Scan for the cell matching the given text and deliver its [X, Y] coordinate at center. 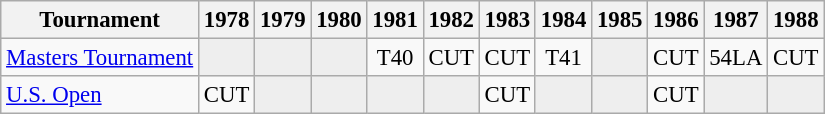
1987 [736, 20]
Tournament [100, 20]
1986 [676, 20]
1983 [507, 20]
1979 [283, 20]
1980 [339, 20]
T40 [395, 58]
54LA [736, 58]
1978 [227, 20]
1981 [395, 20]
U.S. Open [100, 95]
1982 [451, 20]
1985 [620, 20]
Masters Tournament [100, 58]
T41 [563, 58]
1988 [796, 20]
1984 [563, 20]
